Extract the [x, y] coordinate from the center of the cell holding the provided text.  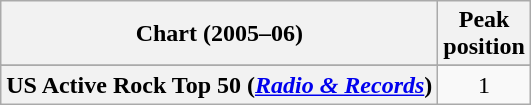
1 [484, 85]
US Active Rock Top 50 (Radio & Records) [220, 85]
Chart (2005–06) [220, 34]
Peakposition [484, 34]
